Extract the (x, y) coordinate from the center of the cell holding the provided text.  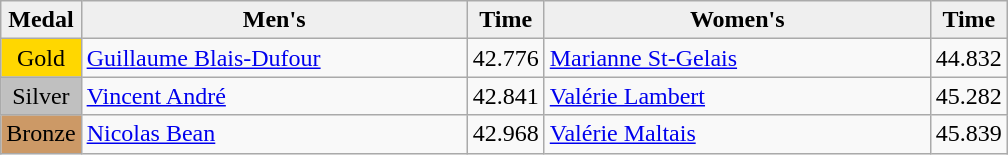
Marianne St-Gelais (737, 58)
Men's (274, 20)
Valérie Lambert (737, 96)
45.282 (968, 96)
Valérie Maltais (737, 134)
Vincent André (274, 96)
42.776 (506, 58)
Medal (41, 20)
Women's (737, 20)
Guillaume Blais-Dufour (274, 58)
42.841 (506, 96)
Silver (41, 96)
Gold (41, 58)
Bronze (41, 134)
45.839 (968, 134)
42.968 (506, 134)
Nicolas Bean (274, 134)
44.832 (968, 58)
